Locate the cell with the specified text and output its [X, Y] center coordinate. 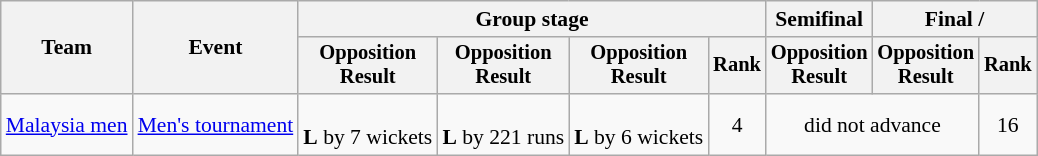
did not advance [872, 124]
L by 6 wickets [638, 124]
Men's tournament [216, 124]
Malaysia men [67, 124]
Semifinal [820, 19]
Event [216, 48]
L by 7 wickets [368, 124]
Final / [954, 19]
Team [67, 48]
4 [737, 124]
L by 221 runs [503, 124]
Group stage [532, 19]
16 [1008, 124]
